Locate the cell with the specified text and output its (X, Y) center coordinate. 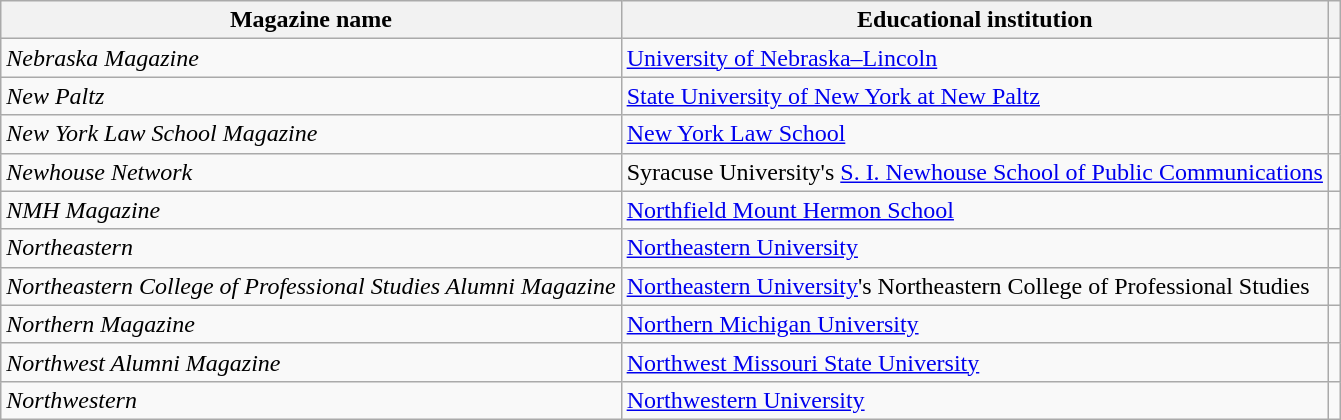
State University of New York at New Paltz (974, 96)
Northwest Alumni Magazine (311, 362)
NMH Magazine (311, 210)
New York Law School Magazine (311, 134)
Newhouse Network (311, 172)
Educational institution (974, 20)
Magazine name (311, 20)
New Paltz (311, 96)
Northern Magazine (311, 324)
New York Law School (974, 134)
Northwest Missouri State University (974, 362)
Northwestern (311, 400)
Northeastern (311, 248)
University of Nebraska–Lincoln (974, 58)
Northfield Mount Hermon School (974, 210)
Northeastern University (974, 248)
Northern Michigan University (974, 324)
Northwestern University (974, 400)
Northeastern University's Northeastern College of Professional Studies (974, 286)
Nebraska Magazine (311, 58)
Syracuse University's S. I. Newhouse School of Public Communications (974, 172)
Northeastern College of Professional Studies Alumni Magazine (311, 286)
